Identify which cell holds the provided text, then report its [x, y] central coordinate. 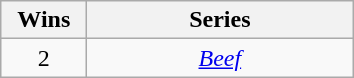
Wins [44, 20]
2 [44, 58]
Beef [220, 58]
Series [220, 20]
